Capture the cell that displays the provided text and extract its (X, Y) central coordinate. 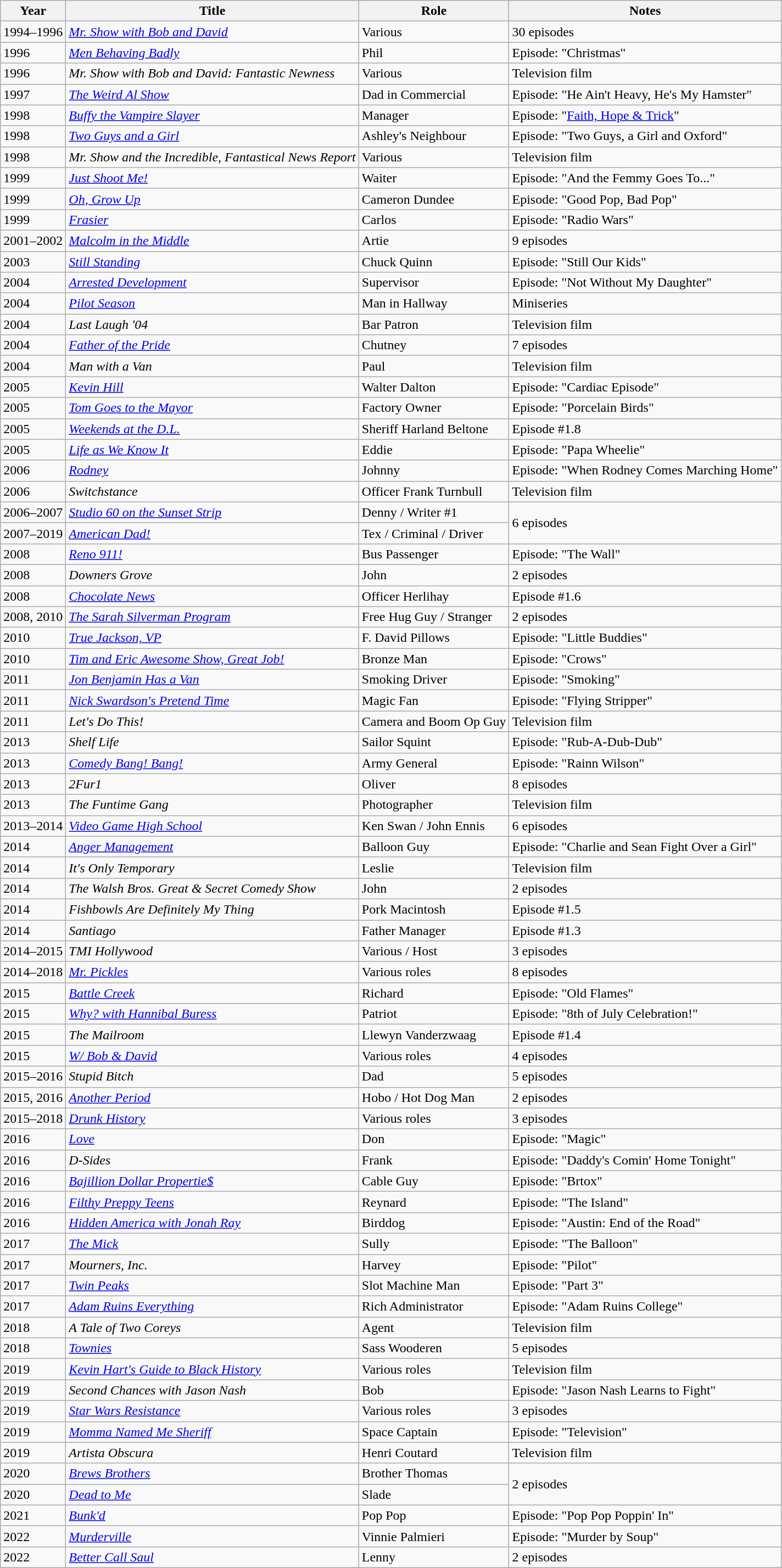
Rich Administrator (434, 1307)
Army General (434, 763)
W/ Bob & David (212, 1056)
Officer Herlihay (434, 596)
Episode: "Rainn Wilson" (645, 763)
Mr. Show and the Incredible, Fantastical News Report (212, 157)
Artista Obscura (212, 1453)
Rodney (212, 471)
Malcolm in the Middle (212, 240)
2014–2015 (33, 951)
Last Laugh '04 (212, 324)
Llewyn Vanderzwaag (434, 1035)
Episode: "Pop Pop Poppin' In" (645, 1515)
Leslie (434, 867)
Slade (434, 1494)
2015–2018 (33, 1118)
Tex / Criminal / Driver (434, 533)
Switchstance (212, 491)
2015–2016 (33, 1077)
Arrested Development (212, 283)
Ken Swan / John Ennis (434, 826)
Momma Named Me Sheriff (212, 1432)
Denny / Writer #1 (434, 512)
The Walsh Bros. Great & Secret Comedy Show (212, 888)
Tim and Eric Awesome Show, Great Job! (212, 659)
Dad in Commercial (434, 94)
Episode: "Little Buddies" (645, 638)
Don (434, 1139)
Episode: "Good Pop, Bad Pop" (645, 199)
Stupid Bitch (212, 1077)
Bob (434, 1390)
Episode: "Daddy's Comin' Home Tonight" (645, 1160)
Episode: "Porcelain Birds" (645, 408)
Cameron Dundee (434, 199)
Nick Swardson's Pretend Time (212, 701)
Brother Thomas (434, 1474)
Reno 911! (212, 554)
30 episodes (645, 32)
Episode: "He Ain't Heavy, He's My Hamster" (645, 94)
4 episodes (645, 1056)
Episode: "Two Guys, a Girl and Oxford" (645, 136)
Various / Host (434, 951)
Dead to Me (212, 1494)
Waiter (434, 178)
Artie (434, 240)
Shelf Life (212, 742)
Episode: "Adam Ruins College" (645, 1307)
Eddie (434, 450)
Another Period (212, 1097)
Episode: "The Balloon" (645, 1244)
Episode: "8th of July Celebration!" (645, 1014)
Murderville (212, 1536)
Carlos (434, 220)
Space Captain (434, 1432)
Episode: "Christmas" (645, 53)
1997 (33, 94)
Sheriff Harland Beltone (434, 429)
Mr. Show with Bob and David: Fantastic Newness (212, 74)
Video Game High School (212, 826)
Second Chances with Jason Nash (212, 1390)
Episode: "Television" (645, 1432)
Richard (434, 993)
Fishbowls Are Definitely My Thing (212, 909)
Kevin Hill (212, 387)
True Jackson, VP (212, 638)
Notes (645, 11)
Sass Wooderen (434, 1348)
Buffy the Vampire Slayer (212, 115)
Chocolate News (212, 596)
2007–2019 (33, 533)
Episode: "Rub-A-Dub-Dub" (645, 742)
Title (212, 11)
Episode: "Cardiac Episode" (645, 387)
Episode #1.3 (645, 931)
2013–2014 (33, 826)
Episode: "Radio Wars" (645, 220)
Episode: "And the Femmy Goes To..." (645, 178)
Episode #1.8 (645, 429)
Santiago (212, 931)
Episode: "Faith, Hope & Trick" (645, 115)
The Mailroom (212, 1035)
Hidden America with Jonah Ray (212, 1223)
Pilot Season (212, 304)
Men Behaving Badly (212, 53)
Free Hug Guy / Stranger (434, 617)
Episode #1.5 (645, 909)
Cable Guy (434, 1181)
2006–2007 (33, 512)
Episode: "Still Our Kids" (645, 262)
Officer Frank Turnbull (434, 491)
Phil (434, 53)
Mr. Pickles (212, 972)
Agent (434, 1328)
Still Standing (212, 262)
Man in Hallway (434, 304)
Anger Management (212, 847)
Smoking Driver (434, 680)
Supervisor (434, 283)
The Mick (212, 1244)
D-Sides (212, 1160)
Weekends at the D.L. (212, 429)
Episode: "Charlie and Sean Fight Over a Girl" (645, 847)
F. David Pillows (434, 638)
Kevin Hart's Guide to Black History (212, 1369)
Studio 60 on the Sunset Strip (212, 512)
Vinnie Palmieri (434, 1536)
Episode: "Pilot" (645, 1264)
Frasier (212, 220)
Filthy Preppy Teens (212, 1202)
Bar Patron (434, 324)
Manager (434, 115)
Episode: "Magic" (645, 1139)
Magic Fan (434, 701)
Jon Benjamin Has a Van (212, 680)
The Sarah Silverman Program (212, 617)
Episode: "Murder by Soup" (645, 1536)
Townies (212, 1348)
Slot Machine Man (434, 1286)
Patriot (434, 1014)
Paul (434, 366)
Johnny (434, 471)
Episode: "Crows" (645, 659)
Father Manager (434, 931)
Two Guys and a Girl (212, 136)
Episode: "The Island" (645, 1202)
Camera and Boom Op Guy (434, 721)
Episode: "Brtox" (645, 1181)
Brews Brothers (212, 1474)
9 episodes (645, 240)
Harvey (434, 1264)
Frank (434, 1160)
Episode: "Part 3" (645, 1286)
2015, 2016 (33, 1097)
Episode #1.6 (645, 596)
Photographer (434, 805)
A Tale of Two Coreys (212, 1328)
Star Wars Resistance (212, 1411)
Episode: "Old Flames" (645, 993)
Walter Dalton (434, 387)
2021 (33, 1515)
Episode: "Jason Nash Learns to Fight" (645, 1390)
Pork Macintosh (434, 909)
Role (434, 11)
Better Call Saul (212, 1557)
Comedy Bang! Bang! (212, 763)
2008, 2010 (33, 617)
Ashley's Neighbour (434, 136)
Episode: "Austin: End of the Road" (645, 1223)
Bunk'd (212, 1515)
Episode #1.4 (645, 1035)
1994–1996 (33, 32)
Just Shoot Me! (212, 178)
Episode: "Not Without My Daughter" (645, 283)
Twin Peaks (212, 1286)
Oliver (434, 784)
American Dad! (212, 533)
2001–2002 (33, 240)
It's Only Temporary (212, 867)
Henri Coutard (434, 1453)
Chuck Quinn (434, 262)
Birddog (434, 1223)
Mourners, Inc. (212, 1264)
2014–2018 (33, 972)
Sully (434, 1244)
Bajillion Dollar Propertie$ (212, 1181)
Factory Owner (434, 408)
Father of the Pride (212, 345)
Drunk History (212, 1118)
Adam Ruins Everything (212, 1307)
Sailor Squint (434, 742)
Year (33, 11)
Man with a Van (212, 366)
2003 (33, 262)
Episode: "When Rodney Comes Marching Home" (645, 471)
Dad (434, 1077)
Episode: "Smoking" (645, 680)
7 episodes (645, 345)
The Weird Al Show (212, 94)
Bronze Man (434, 659)
The Funtime Gang (212, 805)
Battle Creek (212, 993)
Chutney (434, 345)
Tom Goes to the Mayor (212, 408)
Miniseries (645, 304)
Hobo / Hot Dog Man (434, 1097)
Episode: "Flying Stripper" (645, 701)
Let's Do This! (212, 721)
Mr. Show with Bob and David (212, 32)
Why? with Hannibal Buress (212, 1014)
TMI Hollywood (212, 951)
Bus Passenger (434, 554)
Reynard (434, 1202)
Love (212, 1139)
Pop Pop (434, 1515)
Downers Grove (212, 575)
Episode: "Papa Wheelie" (645, 450)
Balloon Guy (434, 847)
2Fur1 (212, 784)
Life as We Know It (212, 450)
Lenny (434, 1557)
Oh, Grow Up (212, 199)
Episode: "The Wall" (645, 554)
